Output the (X, Y) coordinate of the center of the cell containing the given text.  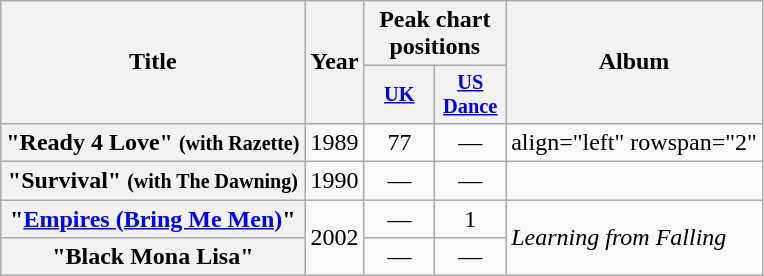
Year (334, 62)
"Empires (Bring Me Men)" (153, 219)
Album (634, 62)
"Survival" (with The Dawning) (153, 181)
1 (470, 219)
2002 (334, 238)
Title (153, 62)
"Black Mona Lisa" (153, 257)
1990 (334, 181)
Learning from Falling (634, 238)
77 (400, 142)
Peak chart positions (435, 34)
"Ready 4 Love" (with Razette) (153, 142)
UK (400, 95)
align="left" rowspan="2" (634, 142)
1989 (334, 142)
USDance (470, 95)
